Locate the cell with the specified text and output its (X, Y) center coordinate. 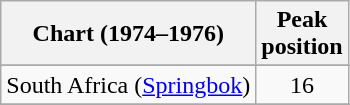
16 (302, 85)
South Africa (Springbok) (128, 85)
Chart (1974–1976) (128, 34)
Peakposition (302, 34)
